Scan for the cell matching the given text and deliver its [x, y] coordinate at center. 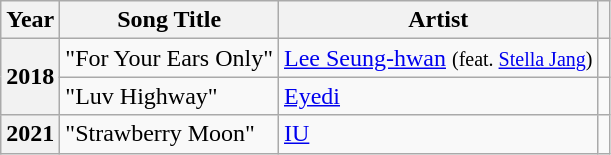
Year [30, 20]
Lee Seung-hwan (feat. Stella Jang) [438, 58]
"Luv Highway" [170, 96]
"For Your Ears Only" [170, 58]
Artist [438, 20]
2021 [30, 134]
"Strawberry Moon" [170, 134]
Eyedi [438, 96]
Song Title [170, 20]
IU [438, 134]
2018 [30, 77]
